Scan for the cell matching the given text and deliver its (x, y) coordinate at center. 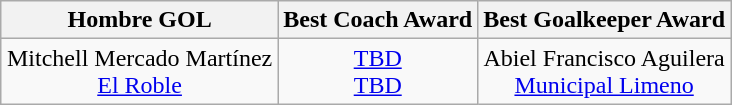
Hombre GOL (139, 20)
Mitchell Mercado Martínez El Roble (139, 72)
Abiel Francisco AguileraMunicipal Limeno (604, 72)
Best Goalkeeper Award (604, 20)
TBDTBD (378, 72)
Best Coach Award (378, 20)
